From the cell containing the given text, extract its center point as (x, y) coordinate. 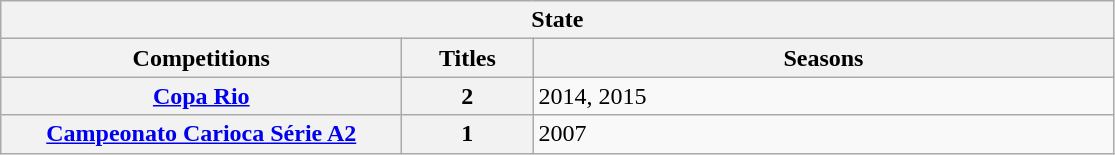
2014, 2015 (824, 96)
Competitions (202, 58)
2 (468, 96)
2007 (824, 134)
Copa Rio (202, 96)
Campeonato Carioca Série A2 (202, 134)
1 (468, 134)
Titles (468, 58)
State (558, 20)
Seasons (824, 58)
